Extract the [x, y] coordinate from the center of the cell holding the provided text.  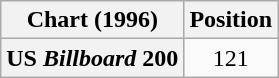
Chart (1996) [92, 20]
US Billboard 200 [92, 58]
121 [231, 58]
Position [231, 20]
